Extract the [x, y] coordinate from the center of the cell holding the provided text.  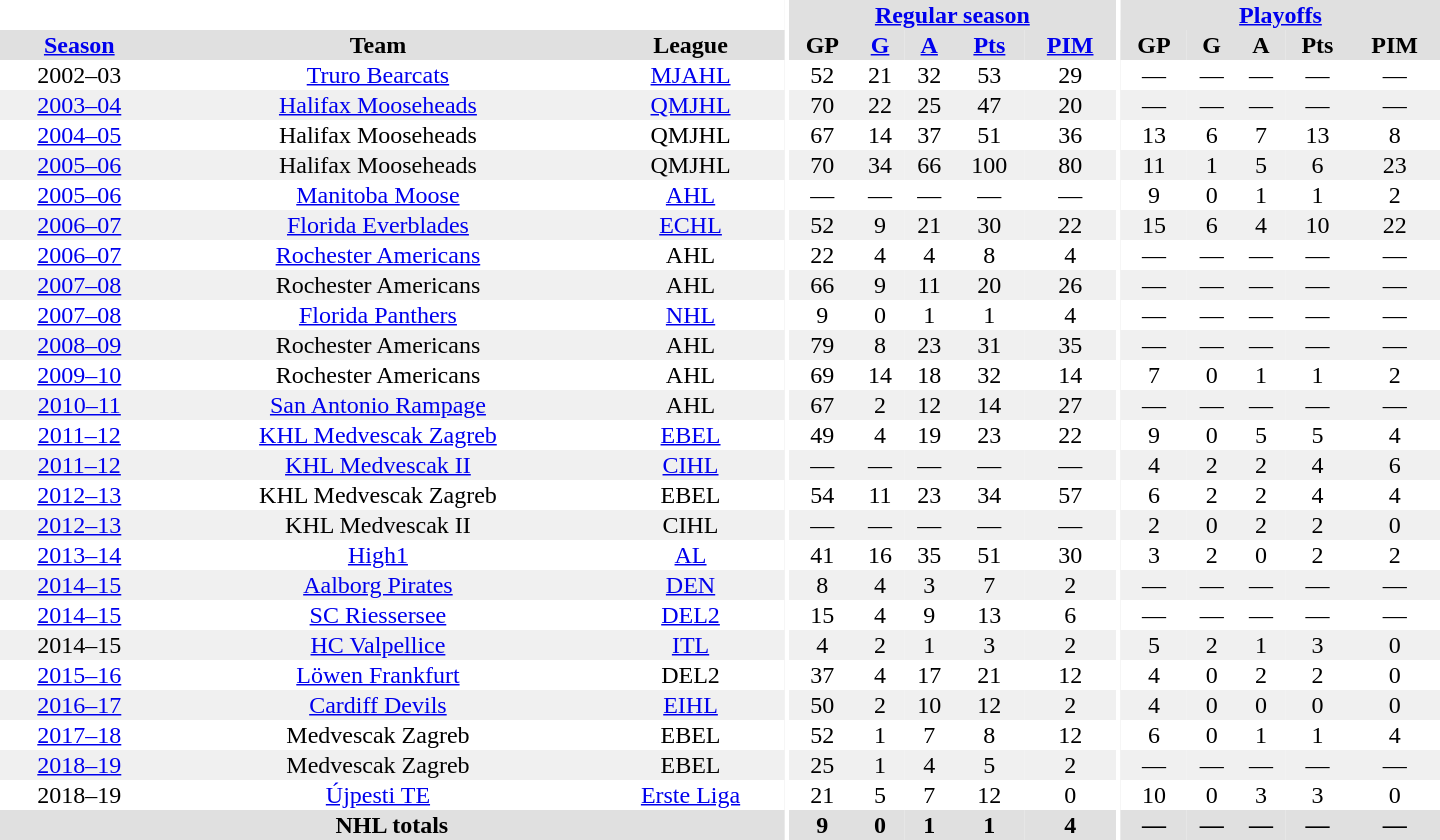
MJAHL [690, 75]
Florida Everblades [378, 225]
SC Riessersee [378, 615]
31 [990, 345]
100 [990, 165]
NHL [690, 315]
2013–14 [80, 555]
29 [1070, 75]
Manitoba Moose [378, 195]
Aalborg Pirates [378, 585]
49 [822, 435]
2003–04 [80, 105]
50 [822, 705]
2016–17 [80, 705]
Playoffs [1280, 15]
54 [822, 495]
47 [990, 105]
High1 [378, 555]
19 [930, 435]
2009–10 [80, 375]
18 [930, 375]
2017–18 [80, 735]
Löwen Frankfurt [378, 675]
Florida Panthers [378, 315]
2002–03 [80, 75]
80 [1070, 165]
26 [1070, 285]
ECHL [690, 225]
Team [378, 45]
53 [990, 75]
EIHL [690, 705]
27 [1070, 405]
57 [1070, 495]
League [690, 45]
2015–16 [80, 675]
41 [822, 555]
Újpesti TE [378, 795]
69 [822, 375]
San Antonio Rampage [378, 405]
AL [690, 555]
17 [930, 675]
2010–11 [80, 405]
DEN [690, 585]
NHL totals [392, 825]
HC Valpellice [378, 645]
2004–05 [80, 135]
Cardiff Devils [378, 705]
Erste Liga [690, 795]
ITL [690, 645]
Regular season [952, 15]
2008–09 [80, 345]
79 [822, 345]
16 [880, 555]
Season [80, 45]
Truro Bearcats [378, 75]
36 [1070, 135]
